Provide the (x, y) coordinate of the cell's center where the given text is located.  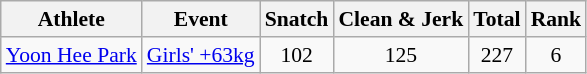
Total (496, 19)
Athlete (72, 19)
Girls' +63kg (201, 55)
Snatch (297, 19)
125 (400, 55)
227 (496, 55)
Clean & Jerk (400, 19)
102 (297, 55)
Rank (556, 19)
Event (201, 19)
6 (556, 55)
Yoon Hee Park (72, 55)
